Scan for the cell matching the given text and deliver its (x, y) coordinate at center. 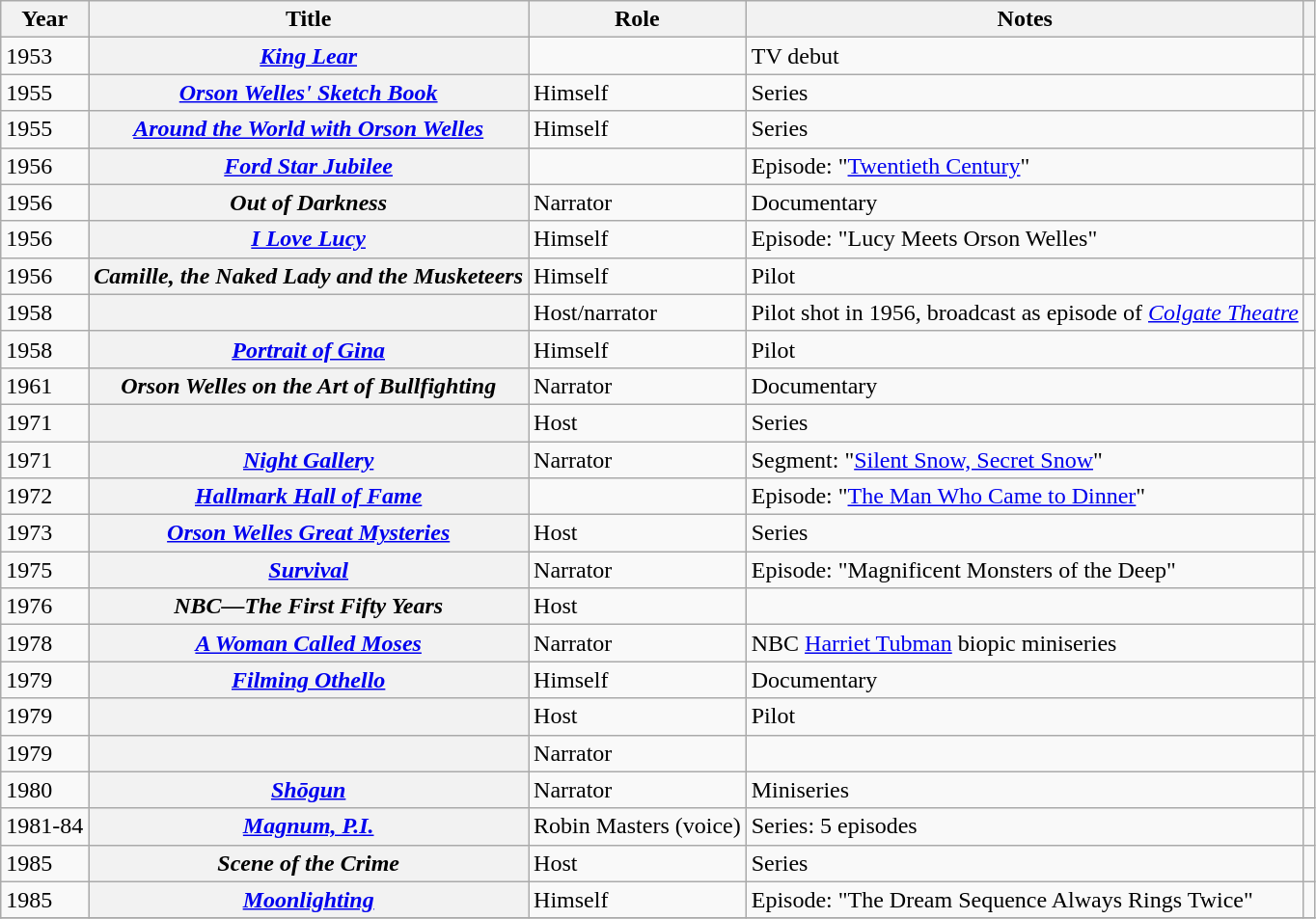
Episode: "Twentieth Century" (1025, 166)
Host/narrator (638, 312)
Role (638, 19)
Orson Welles on the Art of Bullfighting (309, 386)
Series: 5 episodes (1025, 826)
Robin Masters (voice) (638, 826)
1975 (44, 570)
Notes (1025, 19)
Filming Othello (309, 680)
1973 (44, 533)
A Woman Called Moses (309, 643)
Pilot shot in 1956, broadcast as episode of Colgate Theatre (1025, 312)
Ford Star Jubilee (309, 166)
Orson Welles' Sketch Book (309, 93)
NBC—The First Fifty Years (309, 607)
Survival (309, 570)
Episode: "Lucy Meets Orson Welles" (1025, 239)
Miniseries (1025, 790)
Camille, the Naked Lady and the Musketeers (309, 276)
Episode: "The Man Who Came to Dinner" (1025, 497)
1978 (44, 643)
Scene of the Crime (309, 863)
King Lear (309, 56)
Year (44, 19)
Out of Darkness (309, 203)
1981-84 (44, 826)
1976 (44, 607)
Moonlighting (309, 900)
Segment: "Silent Snow, Secret Snow" (1025, 460)
1961 (44, 386)
Portrait of Gina (309, 349)
Magnum, P.I. (309, 826)
Episode: "The Dream Sequence Always Rings Twice" (1025, 900)
Night Gallery (309, 460)
Title (309, 19)
NBC Harriet Tubman biopic miniseries (1025, 643)
1972 (44, 497)
Episode: "Magnificent Monsters of the Deep" (1025, 570)
TV debut (1025, 56)
Hallmark Hall of Fame (309, 497)
Orson Welles Great Mysteries (309, 533)
1953 (44, 56)
Around the World with Orson Welles (309, 129)
I Love Lucy (309, 239)
Shōgun (309, 790)
1980 (44, 790)
